Detect which cell encompasses the target text, then output its [x, y] center coordinate. 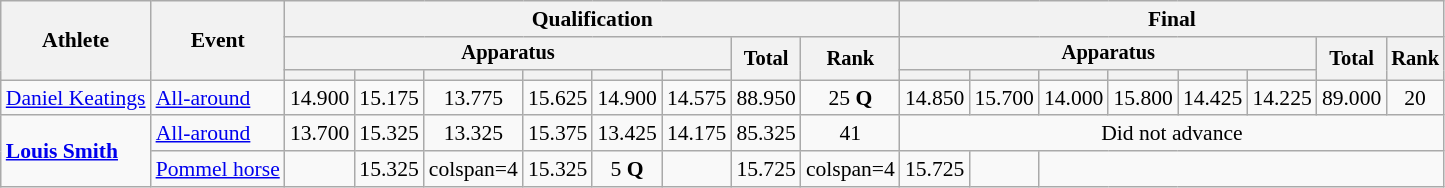
13.425 [626, 134]
15.700 [1004, 98]
14.175 [696, 134]
Athlete [76, 40]
14.425 [1212, 98]
14.575 [696, 98]
15.800 [1142, 98]
15.175 [388, 98]
13.325 [474, 134]
13.700 [320, 134]
15.375 [558, 134]
15.625 [558, 98]
88.950 [766, 98]
14.850 [934, 98]
Did not advance [1172, 134]
14.225 [1282, 98]
89.000 [1352, 98]
Louis Smith [76, 152]
85.325 [766, 134]
20 [1415, 98]
5 Q [626, 169]
Final [1172, 19]
Event [218, 40]
13.775 [474, 98]
Pommel horse [218, 169]
Daniel Keatings [76, 98]
41 [850, 134]
14.000 [1074, 98]
25 Q [850, 98]
Qualification [592, 19]
